Provide the [x, y] coordinate of the cell's center where the given text is located.  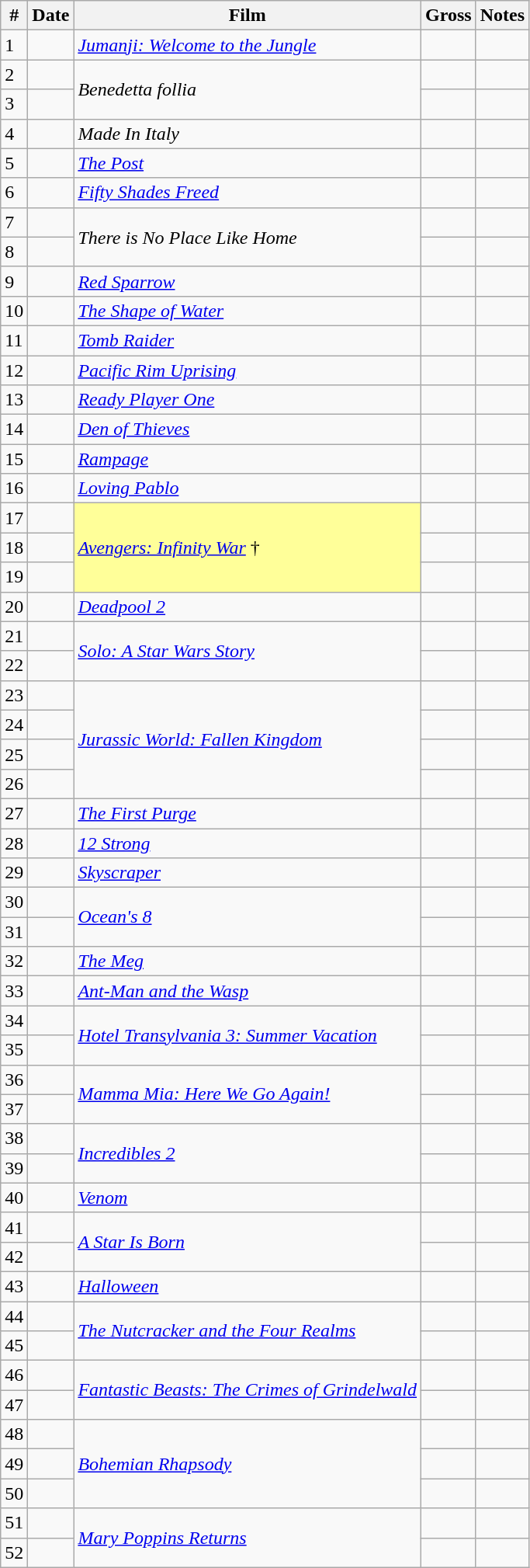
1 [14, 45]
6 [14, 193]
22 [14, 666]
Mamma Mia: Here We Go Again! [248, 1094]
51 [14, 1523]
Pacific Rim Uprising [248, 370]
41 [14, 1227]
9 [14, 281]
23 [14, 695]
18 [14, 548]
38 [14, 1139]
43 [14, 1286]
Hotel Transylvania 3: Summer Vacation [248, 1035]
Loving Pablo [248, 488]
Gross [449, 16]
The Nutcracker and the Four Realms [248, 1331]
Film [248, 16]
45 [14, 1346]
10 [14, 311]
The Post [248, 163]
35 [14, 1050]
36 [14, 1080]
46 [14, 1375]
Bohemian Rhapsody [248, 1464]
Jumanji: Welcome to the Jungle [248, 45]
4 [14, 134]
34 [14, 1020]
2 [14, 75]
7 [14, 222]
Mary Poppins Returns [248, 1538]
Benedetta follia [248, 89]
27 [14, 813]
Avengers: Infinity War † [248, 548]
28 [14, 843]
21 [14, 636]
50 [14, 1493]
15 [14, 459]
Date [51, 16]
Notes [502, 16]
31 [14, 932]
37 [14, 1109]
44 [14, 1316]
Venom [248, 1198]
47 [14, 1405]
Tomb Raider [248, 340]
48 [14, 1434]
33 [14, 991]
30 [14, 902]
Ready Player One [248, 400]
Skyscraper [248, 873]
A Star Is Born [248, 1242]
19 [14, 577]
Fifty Shades Freed [248, 193]
39 [14, 1168]
13 [14, 400]
The First Purge [248, 813]
There is No Place Like Home [248, 237]
16 [14, 488]
5 [14, 163]
Jurassic World: Fallen Kingdom [248, 739]
26 [14, 784]
Rampage [248, 459]
12 Strong [248, 843]
# [14, 16]
52 [14, 1552]
49 [14, 1464]
Ocean's 8 [248, 917]
8 [14, 252]
Fantastic Beasts: The Crimes of Grindelwald [248, 1390]
25 [14, 754]
Solo: A Star Wars Story [248, 651]
29 [14, 873]
20 [14, 607]
The Shape of Water [248, 311]
Halloween [248, 1286]
24 [14, 725]
Deadpool 2 [248, 607]
42 [14, 1257]
Incredibles 2 [248, 1153]
The Meg [248, 961]
17 [14, 518]
40 [14, 1198]
12 [14, 370]
32 [14, 961]
Red Sparrow [248, 281]
Made In Italy [248, 134]
3 [14, 104]
Den of Thieves [248, 429]
Ant-Man and the Wasp [248, 991]
14 [14, 429]
11 [14, 340]
